Capture the cell that displays the provided text and extract its (X, Y) central coordinate. 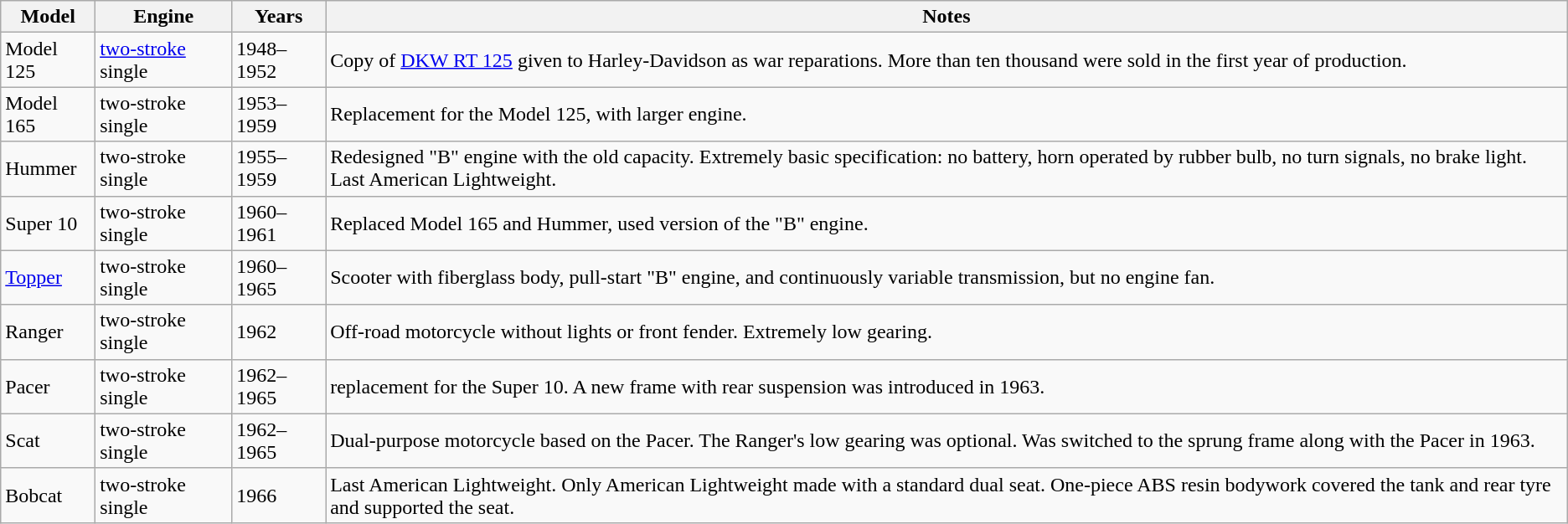
1960–1961 (279, 223)
Notes (946, 17)
Bobcat (49, 496)
1960–1965 (279, 278)
Off-road motorcycle without lights or front fender. Extremely low gearing. (946, 331)
Super 10 (49, 223)
Model 165 (49, 114)
1953–1959 (279, 114)
Topper (49, 278)
1948–1952 (279, 60)
Model (49, 17)
Copy of DKW RT 125 given to Harley-Davidson as war reparations. More than ten thousand were sold in the first year of production. (946, 60)
Engine (164, 17)
Hummer (49, 169)
Replaced Model 165 and Hummer, used version of the "B" engine. (946, 223)
Model 125 (49, 60)
1966 (279, 496)
Ranger (49, 331)
1955–1959 (279, 169)
Scat (49, 440)
Dual-purpose motorcycle based on the Pacer. The Ranger's low gearing was optional. Was switched to the sprung frame along with the Pacer in 1963. (946, 440)
Replacement for the Model 125, with larger engine. (946, 114)
Scooter with fiberglass body, pull-start "B" engine, and continuously variable transmission, but no engine fan. (946, 278)
1962 (279, 331)
Years (279, 17)
replacement for the Super 10. A new frame with rear suspension was introduced in 1963. (946, 387)
Pacer (49, 387)
